Detect which cell encompasses the target text, then output its (X, Y) center coordinate. 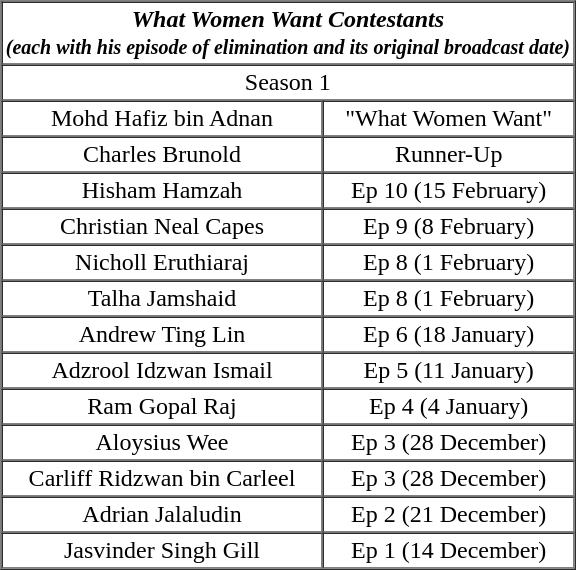
Ram Gopal Raj (162, 406)
Runner-Up (449, 154)
Carliff Ridzwan bin Carleel (162, 478)
Mohd Hafiz bin Adnan (162, 118)
Ep 5 (11 January) (449, 370)
Jasvinder Singh Gill (162, 550)
Ep 9 (8 February) (449, 226)
Nicholl Eruthiaraj (162, 262)
Andrew Ting Lin (162, 334)
Ep 10 (15 February) (449, 190)
Adrian Jalaludin (162, 514)
Talha Jamshaid (162, 298)
Adzrool Idzwan Ismail (162, 370)
Charles Brunold (162, 154)
Ep 4 (4 January) (449, 406)
Aloysius Wee (162, 442)
Ep 1 (14 December) (449, 550)
Ep 2 (21 December) (449, 514)
Hisham Hamzah (162, 190)
Christian Neal Capes (162, 226)
"What Women Want" (449, 118)
Ep 6 (18 January) (449, 334)
Season 1 (288, 82)
What Women Want Contestants(each with his episode of elimination and its original broadcast date) (288, 34)
